Extract the (X, Y) coordinate from the center of the cell holding the provided text.  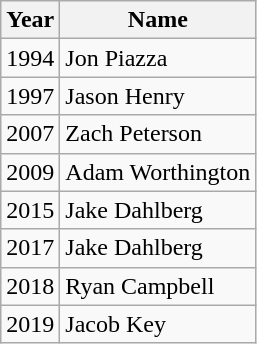
1997 (30, 96)
Jon Piazza (158, 58)
Name (158, 20)
2007 (30, 134)
Ryan Campbell (158, 286)
2018 (30, 286)
Year (30, 20)
2009 (30, 172)
2017 (30, 248)
Zach Peterson (158, 134)
Jacob Key (158, 324)
1994 (30, 58)
2015 (30, 210)
2019 (30, 324)
Adam Worthington (158, 172)
Jason Henry (158, 96)
